Capture the cell that displays the provided text and extract its [X, Y] central coordinate. 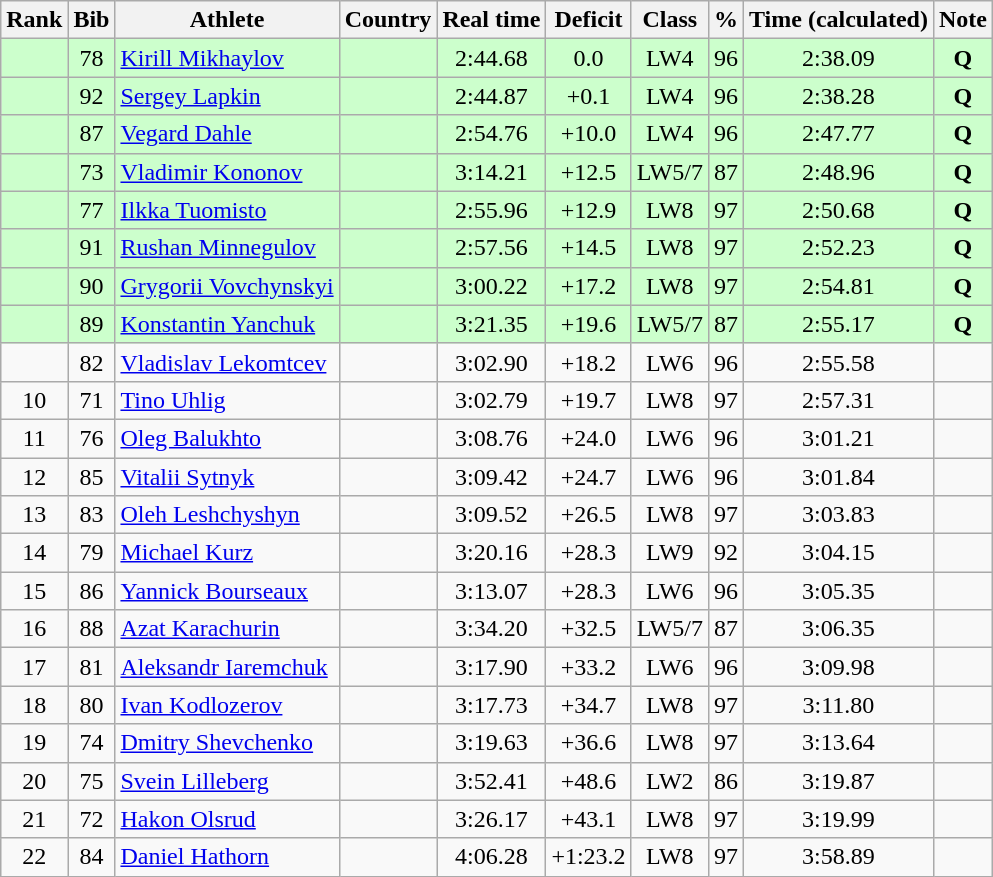
2:52.23 [838, 248]
2:38.28 [838, 96]
3:09.98 [838, 667]
2:54.81 [838, 286]
74 [92, 743]
Daniel Hathorn [227, 857]
Hakon Olsrud [227, 819]
Note [962, 20]
82 [92, 362]
Kirill Mikhaylov [227, 58]
Tino Uhlig [227, 400]
4:06.28 [492, 857]
17 [34, 667]
3:13.64 [838, 743]
+0.1 [588, 96]
2:38.09 [838, 58]
2:55.58 [838, 362]
91 [92, 248]
Grygorii Vovchynskyi [227, 286]
3:04.15 [838, 553]
3:17.90 [492, 667]
+34.7 [588, 705]
Vitalii Sytnyk [227, 477]
3:26.17 [492, 819]
22 [34, 857]
3:20.16 [492, 553]
Yannick Bourseaux [227, 591]
Michael Kurz [227, 553]
Country [388, 20]
Svein Lilleberg [227, 781]
Rushan Minnegulov [227, 248]
3:58.89 [838, 857]
71 [92, 400]
+24.7 [588, 477]
LW9 [670, 553]
11 [34, 438]
2:57.31 [838, 400]
77 [92, 210]
LW2 [670, 781]
2:54.76 [492, 134]
Ilkka Tuomisto [227, 210]
3:09.42 [492, 477]
Azat Karachurin [227, 629]
78 [92, 58]
3:14.21 [492, 172]
3:09.52 [492, 515]
Bib [92, 20]
Deficit [588, 20]
3:00.22 [492, 286]
2:55.17 [838, 324]
+17.2 [588, 286]
3:06.35 [838, 629]
+19.7 [588, 400]
+33.2 [588, 667]
10 [34, 400]
Class [670, 20]
15 [34, 591]
2:48.96 [838, 172]
3:01.84 [838, 477]
2:44.87 [492, 96]
+1:23.2 [588, 857]
12 [34, 477]
75 [92, 781]
+12.5 [588, 172]
0.0 [588, 58]
2:57.56 [492, 248]
Time (calculated) [838, 20]
84 [92, 857]
2:50.68 [838, 210]
3:19.99 [838, 819]
3:19.87 [838, 781]
+43.1 [588, 819]
3:08.76 [492, 438]
79 [92, 553]
Vladimir Kononov [227, 172]
73 [92, 172]
Oleh Leshchyshyn [227, 515]
Real time [492, 20]
+36.6 [588, 743]
3:21.35 [492, 324]
Rank [34, 20]
3:01.21 [838, 438]
Athlete [227, 20]
21 [34, 819]
+12.9 [588, 210]
Dmitry Shevchenko [227, 743]
2:44.68 [492, 58]
76 [92, 438]
Ivan Kodlozerov [227, 705]
+14.5 [588, 248]
16 [34, 629]
+32.5 [588, 629]
3:34.20 [492, 629]
3:05.35 [838, 591]
3:02.90 [492, 362]
3:17.73 [492, 705]
85 [92, 477]
Vladislav Lekomtcev [227, 362]
3:13.07 [492, 591]
88 [92, 629]
+18.2 [588, 362]
3:19.63 [492, 743]
Sergey Lapkin [227, 96]
18 [34, 705]
2:55.96 [492, 210]
Oleg Balukhto [227, 438]
+24.0 [588, 438]
89 [92, 324]
+26.5 [588, 515]
2:47.77 [838, 134]
Vegard Dahle [227, 134]
+10.0 [588, 134]
72 [92, 819]
19 [34, 743]
81 [92, 667]
% [726, 20]
3:02.79 [492, 400]
90 [92, 286]
14 [34, 553]
+48.6 [588, 781]
3:11.80 [838, 705]
+19.6 [588, 324]
3:03.83 [838, 515]
83 [92, 515]
13 [34, 515]
Konstantin Yanchuk [227, 324]
Aleksandr Iaremchuk [227, 667]
20 [34, 781]
3:52.41 [492, 781]
80 [92, 705]
